Locate the cell with the specified text and output its (X, Y) center coordinate. 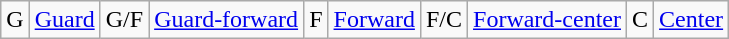
C (640, 20)
G (15, 20)
F/C (444, 20)
Forward (374, 20)
Guard-forward (226, 20)
Forward-center (548, 20)
Center (692, 20)
G/F (124, 20)
Guard (64, 20)
F (316, 20)
